Scan for the cell matching the given text and deliver its (X, Y) coordinate at center. 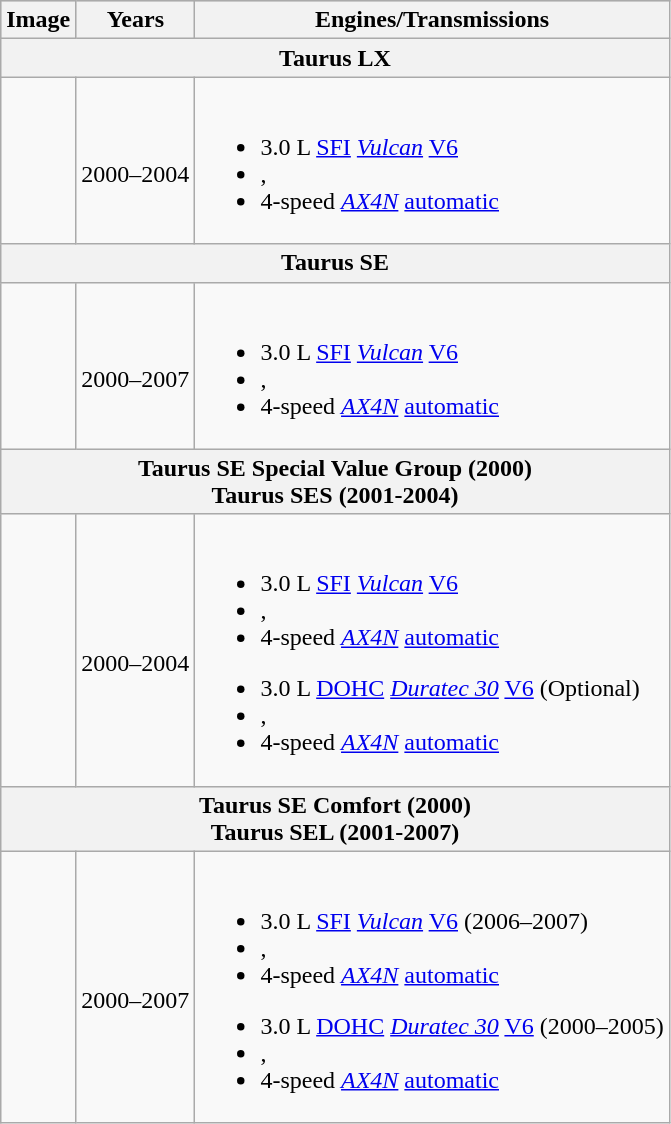
Taurus SE Special Value Group (2000)Taurus SES (2001-2004) (336, 482)
Taurus LX (336, 58)
3.0 L SFI Vulcan V6 (2006–2007), 4-speed AX4N automatic3.0 L DOHC Duratec 30 V6 (2000–2005), 4-speed AX4N automatic (432, 987)
Years (136, 20)
Engines/Transmissions (432, 20)
Taurus SE (336, 263)
Taurus SE Comfort (2000)Taurus SEL (2001-2007) (336, 818)
Image (38, 20)
3.0 L SFI Vulcan V6, 4-speed AX4N automatic3.0 L DOHC Duratec 30 V6 (Optional), 4-speed AX4N automatic (432, 650)
